Scan for the cell matching the given text and deliver its [x, y] coordinate at center. 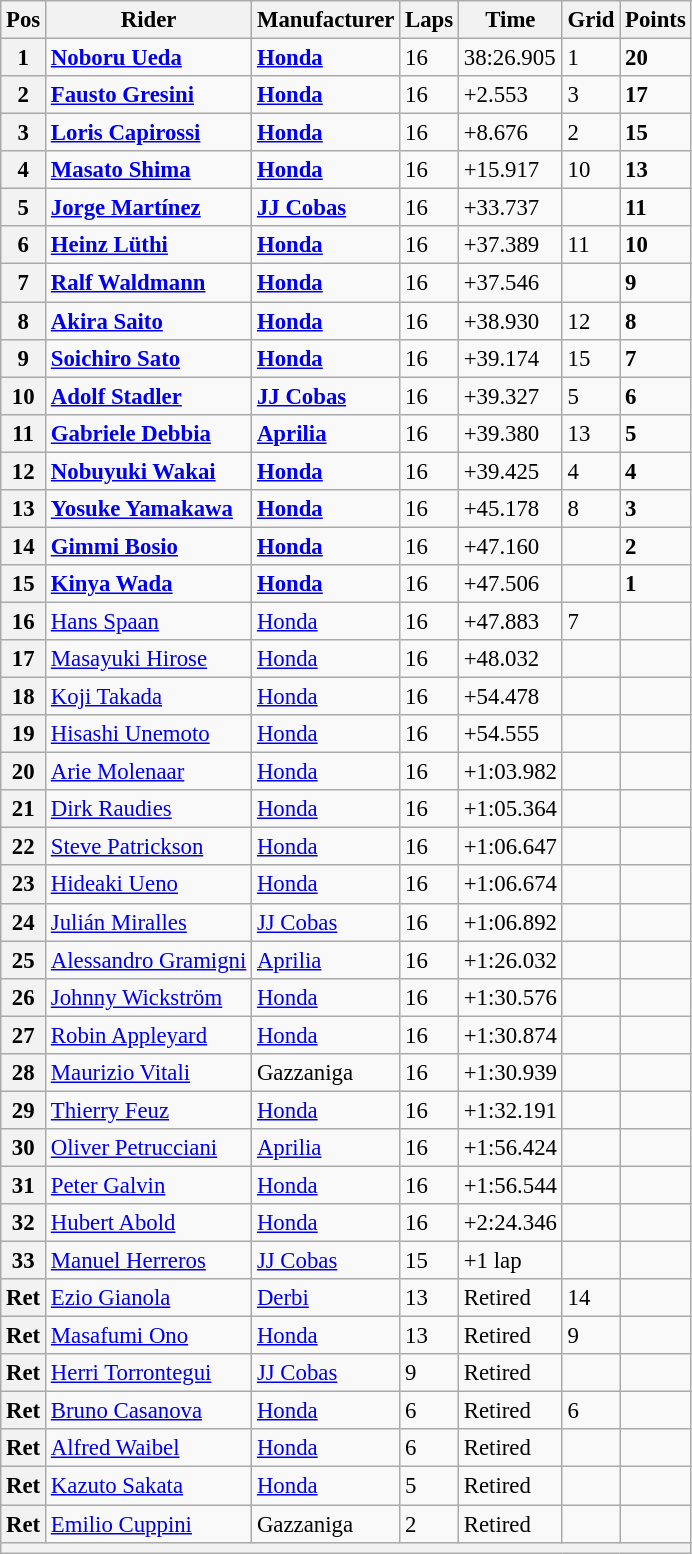
Loris Capirossi [149, 133]
Koji Takada [149, 697]
Peter Galvin [149, 1185]
Hubert Abold [149, 1223]
Kazuto Sakata [149, 1486]
+1:56.544 [510, 1185]
+54.555 [510, 734]
21 [24, 809]
Grid [590, 20]
+1:06.892 [510, 922]
Manufacturer [326, 20]
Ralf Waldmann [149, 283]
Akira Saito [149, 321]
22 [24, 847]
+8.676 [510, 133]
Dirk Raudies [149, 809]
+2:24.346 [510, 1223]
Alessandro Gramigni [149, 960]
Herri Torrontegui [149, 1373]
Ezio Gianola [149, 1298]
+45.178 [510, 509]
+38.930 [510, 321]
Manuel Herreros [149, 1261]
29 [24, 1110]
+37.389 [510, 245]
31 [24, 1185]
28 [24, 1073]
Hideaki Ueno [149, 885]
+1:26.032 [510, 960]
+39.425 [510, 471]
Pos [24, 20]
Maurizio Vitali [149, 1073]
+1:06.647 [510, 847]
Masayuki Hirose [149, 659]
27 [24, 1035]
Oliver Petrucciani [149, 1148]
+33.737 [510, 208]
Points [656, 20]
32 [24, 1223]
Jorge Martínez [149, 208]
+39.380 [510, 433]
+1:06.674 [510, 885]
33 [24, 1261]
Nobuyuki Wakai [149, 471]
Derbi [326, 1298]
Julián Miralles [149, 922]
+1:56.424 [510, 1148]
+1:03.982 [510, 772]
Emilio Cuppini [149, 1524]
Masafumi Ono [149, 1336]
24 [24, 922]
Bruno Casanova [149, 1411]
18 [24, 697]
Robin Appleyard [149, 1035]
30 [24, 1148]
Alfred Waibel [149, 1449]
Arie Molenaar [149, 772]
+1:32.191 [510, 1110]
Masato Shima [149, 170]
Hisashi Unemoto [149, 734]
Yosuke Yamakawa [149, 509]
+1:05.364 [510, 809]
Thierry Feuz [149, 1110]
+47.506 [510, 584]
+54.478 [510, 697]
Gabriele Debbia [149, 433]
Fausto Gresini [149, 95]
Adolf Stadler [149, 396]
Noboru Ueda [149, 58]
Steve Patrickson [149, 847]
Laps [430, 20]
+1:30.939 [510, 1073]
+1:30.874 [510, 1035]
Gimmi Bosio [149, 546]
+47.160 [510, 546]
+15.917 [510, 170]
38:26.905 [510, 58]
+1:30.576 [510, 997]
+39.327 [510, 396]
Kinya Wada [149, 584]
+48.032 [510, 659]
19 [24, 734]
Johnny Wickström [149, 997]
26 [24, 997]
Heinz Lüthi [149, 245]
+1 lap [510, 1261]
+47.883 [510, 621]
Soichiro Sato [149, 358]
+39.174 [510, 358]
Rider [149, 20]
+37.546 [510, 283]
Hans Spaan [149, 621]
25 [24, 960]
23 [24, 885]
Time [510, 20]
+2.553 [510, 95]
